From the cell containing the given text, extract its center point as (X, Y) coordinate. 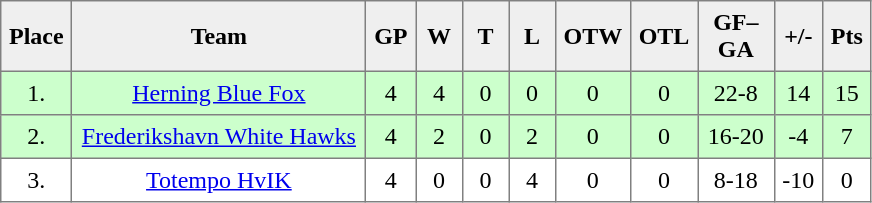
-10 (798, 180)
OTW (592, 36)
2. (36, 137)
+/- (798, 36)
1. (36, 93)
Place (36, 36)
16-20 (736, 137)
15 (847, 93)
Herning Blue Fox (219, 93)
GP (391, 36)
3. (36, 180)
7 (847, 137)
Team (219, 36)
Totempo HvIK (219, 180)
T (485, 36)
Pts (847, 36)
-4 (798, 137)
W (439, 36)
22-8 (736, 93)
8-18 (736, 180)
GF–GA (736, 36)
14 (798, 93)
OTL (664, 36)
L (532, 36)
Frederikshavn White Hawks (219, 137)
